Pinpoint the cell where the given text exists, returning its (x, y) midpoint coordinate. 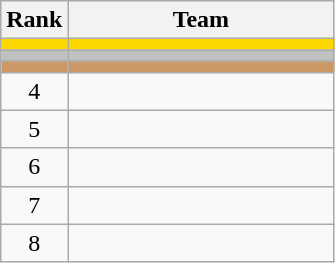
8 (34, 243)
Team (201, 20)
4 (34, 91)
Rank (34, 20)
6 (34, 167)
5 (34, 129)
7 (34, 205)
